Scan for the cell matching the given text and deliver its (X, Y) coordinate at center. 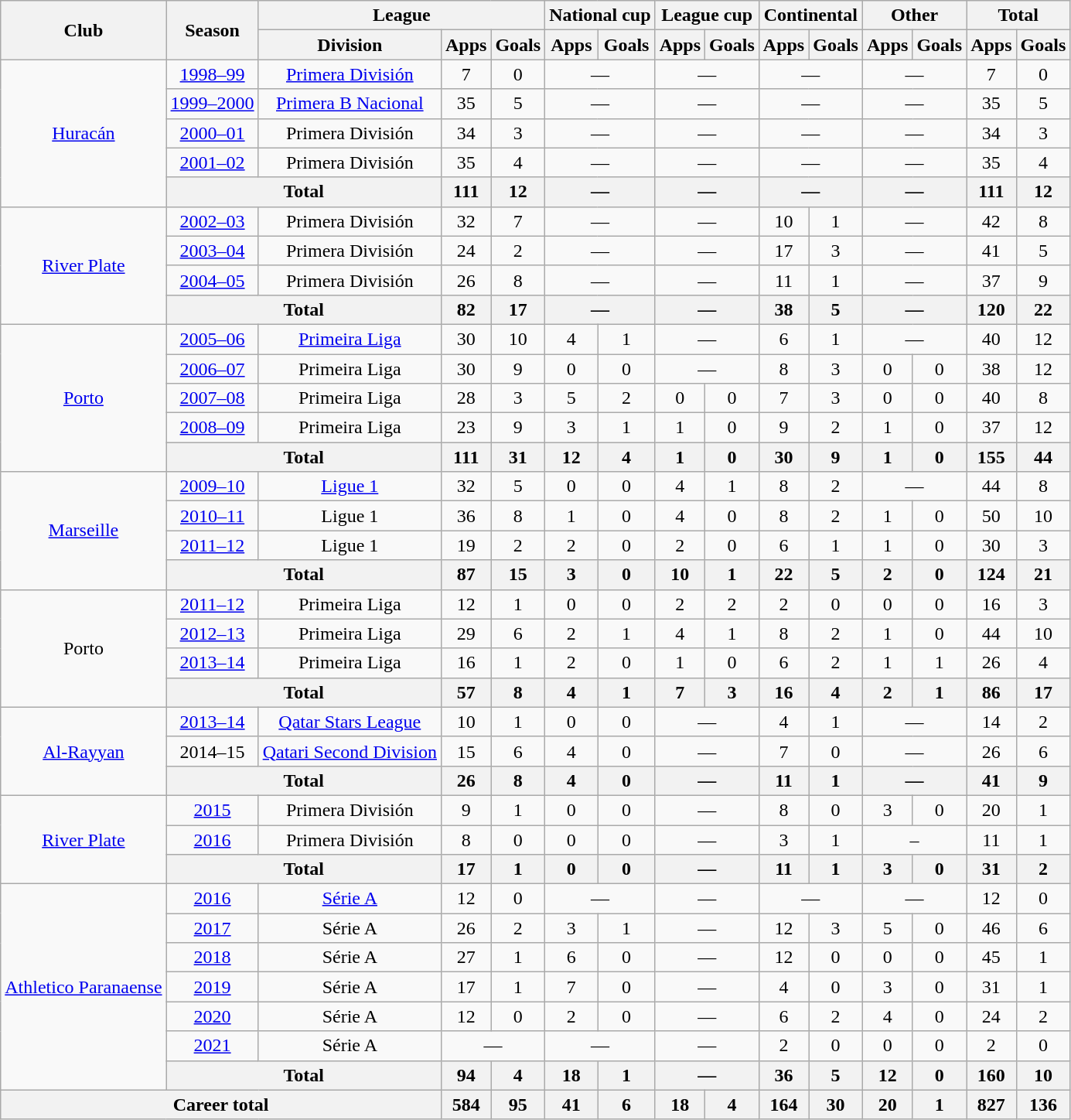
23 (466, 428)
27 (466, 958)
584 (466, 1105)
1998–99 (212, 74)
Continental (810, 15)
Other (914, 15)
Club (84, 30)
50 (991, 516)
Season (212, 30)
2009–10 (212, 487)
Primera B Nacional (350, 104)
86 (991, 692)
45 (991, 958)
136 (1043, 1105)
155 (991, 457)
Al-Rayyan (84, 751)
827 (991, 1105)
– (914, 839)
2015 (212, 810)
2006–07 (212, 369)
2020 (212, 1016)
Qatari Second Division (350, 751)
2000–01 (212, 133)
League cup (707, 15)
82 (466, 309)
2008–09 (212, 428)
87 (466, 575)
2017 (212, 928)
28 (466, 398)
42 (991, 221)
Huracán (84, 133)
National cup (600, 15)
29 (466, 633)
94 (466, 1075)
57 (466, 692)
Qatar Stars League (350, 722)
Career total (221, 1105)
1999–2000 (212, 104)
2007–08 (212, 398)
2014–15 (212, 751)
2010–11 (212, 516)
2021 (212, 1046)
19 (466, 545)
Division (350, 45)
2012–13 (212, 633)
21 (1043, 575)
Athletico Paranaense (84, 987)
2004–05 (212, 280)
2019 (212, 987)
2018 (212, 958)
2003–04 (212, 251)
124 (991, 575)
160 (991, 1075)
95 (518, 1105)
2005–06 (212, 339)
Marseille (84, 531)
2001–02 (212, 162)
14 (991, 722)
2002–03 (212, 221)
120 (991, 309)
46 (991, 928)
League (402, 15)
164 (783, 1105)
